Pinpoint the cell where the given text exists, returning its (x, y) midpoint coordinate. 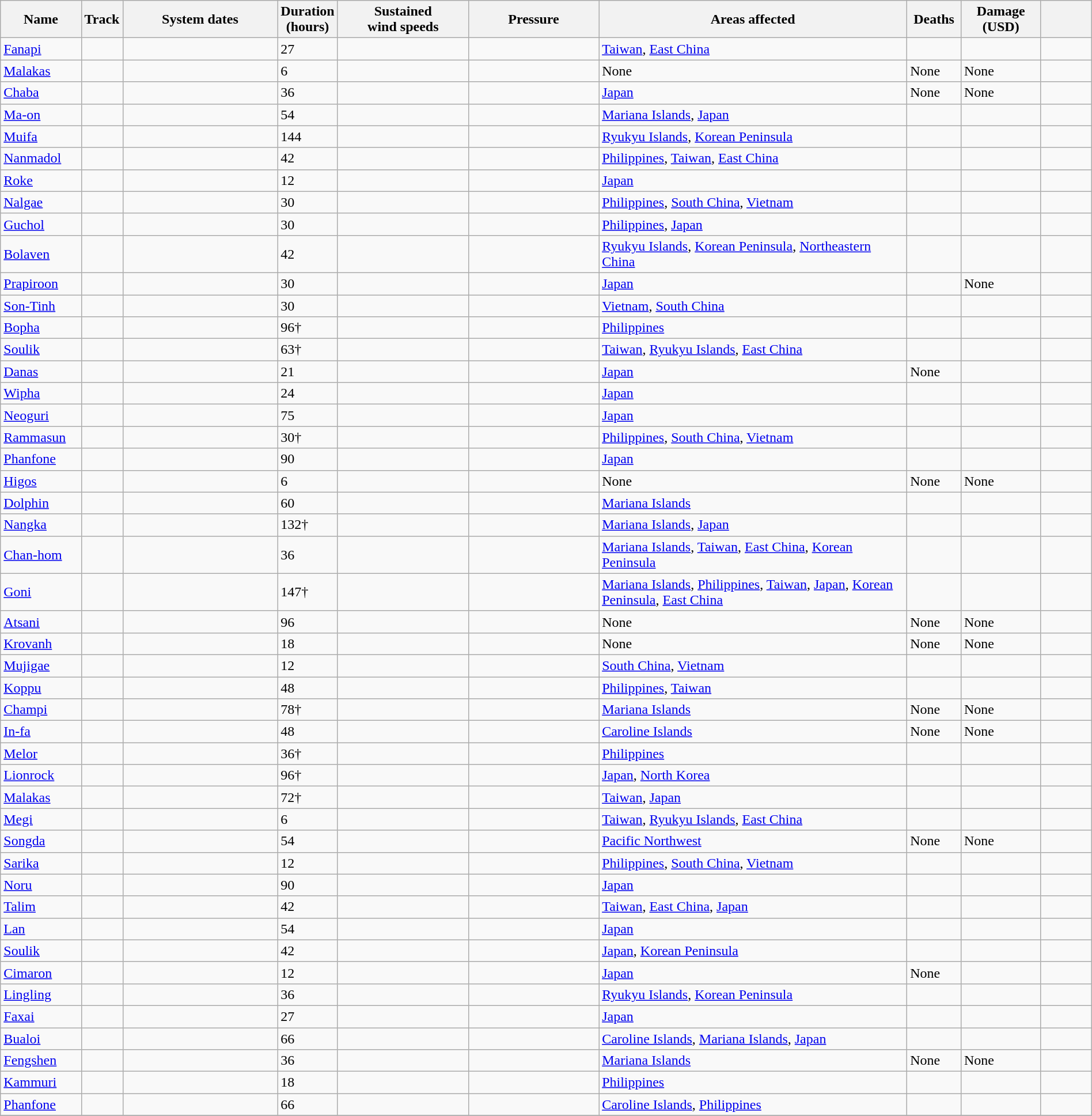
System dates (200, 20)
75 (308, 415)
Chaba (41, 93)
30† (308, 437)
24 (308, 394)
Atsani (41, 622)
Cimaron (41, 973)
Track (102, 20)
Philippines, Taiwan (753, 687)
Neoguri (41, 415)
60 (308, 503)
63† (308, 350)
Dolphin (41, 503)
Japan, North Korea (753, 775)
Rammasun (41, 437)
Philippines, Japan (753, 224)
72† (308, 797)
Pacific Northwest (753, 841)
Son-Tinh (41, 306)
Nanmadol (41, 158)
Pressure (533, 20)
144 (308, 137)
Caroline Islands (753, 732)
Faxai (41, 1016)
Megi (41, 819)
Areas affected (753, 20)
Melor (41, 754)
Caroline Islands, Philippines (753, 1104)
Philippines, Taiwan, East China (753, 158)
Deaths (934, 20)
Guchol (41, 224)
Wipha (41, 394)
Krovanh (41, 644)
96 (308, 622)
21 (308, 372)
Goni (41, 592)
Danas (41, 372)
Mariana Islands, Philippines, Taiwan, Japan, Korean Peninsula, East China (753, 592)
Sustainedwind speeds (403, 20)
Koppu (41, 687)
Bopha (41, 328)
Higos (41, 481)
Ma-on (41, 115)
36† (308, 754)
Prapiroon (41, 283)
Vietnam, South China (753, 306)
Taiwan, Japan (753, 797)
Talim (41, 907)
Chan-hom (41, 554)
Damage(USD) (1000, 20)
South China, Vietnam (753, 665)
Lingling (41, 994)
Taiwan, East China (753, 49)
Mujigae (41, 665)
Kammuri (41, 1083)
Nangka (41, 525)
Bualoi (41, 1039)
Champi (41, 710)
Japan, Korean Peninsula (753, 951)
132† (308, 525)
Lionrock (41, 775)
Noru (41, 885)
Taiwan, East China, Japan (753, 907)
Bolaven (41, 254)
Mariana Islands, Taiwan, East China, Korean Peninsula (753, 554)
Muifa (41, 137)
Duration(hours) (308, 20)
Name (41, 20)
Songda (41, 841)
Ryukyu Islands, Korean Peninsula, Northeastern China (753, 254)
147† (308, 592)
In-fa (41, 732)
Caroline Islands, Mariana Islands, Japan (753, 1039)
Fanapi (41, 49)
Roke (41, 180)
78† (308, 710)
Nalgae (41, 202)
Fengshen (41, 1061)
Lan (41, 929)
Sarika (41, 863)
